Output the (x, y) coordinate of the center of the cell containing the given text.  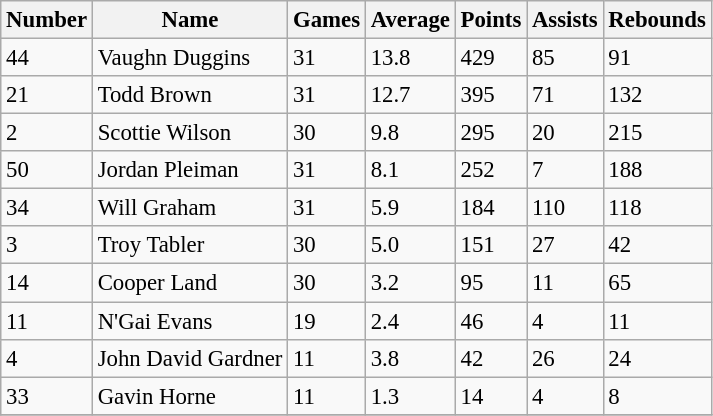
33 (47, 396)
Number (47, 20)
John David Gardner (190, 358)
85 (565, 58)
50 (47, 170)
13.8 (410, 58)
24 (657, 358)
8.1 (410, 170)
151 (490, 245)
Gavin Horne (190, 396)
184 (490, 208)
8 (657, 396)
27 (565, 245)
2 (47, 133)
3.2 (410, 283)
3.8 (410, 358)
12.7 (410, 95)
Todd Brown (190, 95)
215 (657, 133)
5.0 (410, 245)
N'Gai Evans (190, 321)
132 (657, 95)
26 (565, 358)
Points (490, 20)
Troy Tabler (190, 245)
3 (47, 245)
Jordan Pleiman (190, 170)
21 (47, 95)
20 (565, 133)
71 (565, 95)
9.8 (410, 133)
118 (657, 208)
Scottie Wilson (190, 133)
46 (490, 321)
110 (565, 208)
65 (657, 283)
1.3 (410, 396)
Will Graham (190, 208)
95 (490, 283)
19 (327, 321)
2.4 (410, 321)
34 (47, 208)
44 (47, 58)
429 (490, 58)
Name (190, 20)
Assists (565, 20)
Vaughn Duggins (190, 58)
7 (565, 170)
Games (327, 20)
91 (657, 58)
188 (657, 170)
252 (490, 170)
Rebounds (657, 20)
5.9 (410, 208)
Average (410, 20)
Cooper Land (190, 283)
295 (490, 133)
395 (490, 95)
